Provide the (X, Y) coordinate of the cell's center where the given text is located.  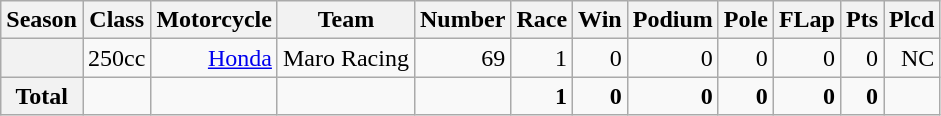
Pts (862, 20)
Team (346, 20)
Motorcycle (214, 20)
Podium (672, 20)
Number (462, 20)
Pole (746, 20)
Total (42, 96)
Season (42, 20)
NC (912, 58)
Honda (214, 58)
Win (600, 20)
Maro Racing (346, 58)
FLap (806, 20)
Plcd (912, 20)
69 (462, 58)
Class (116, 20)
250cc (116, 58)
Race (542, 20)
